Locate the cell with the specified text and output its [X, Y] center coordinate. 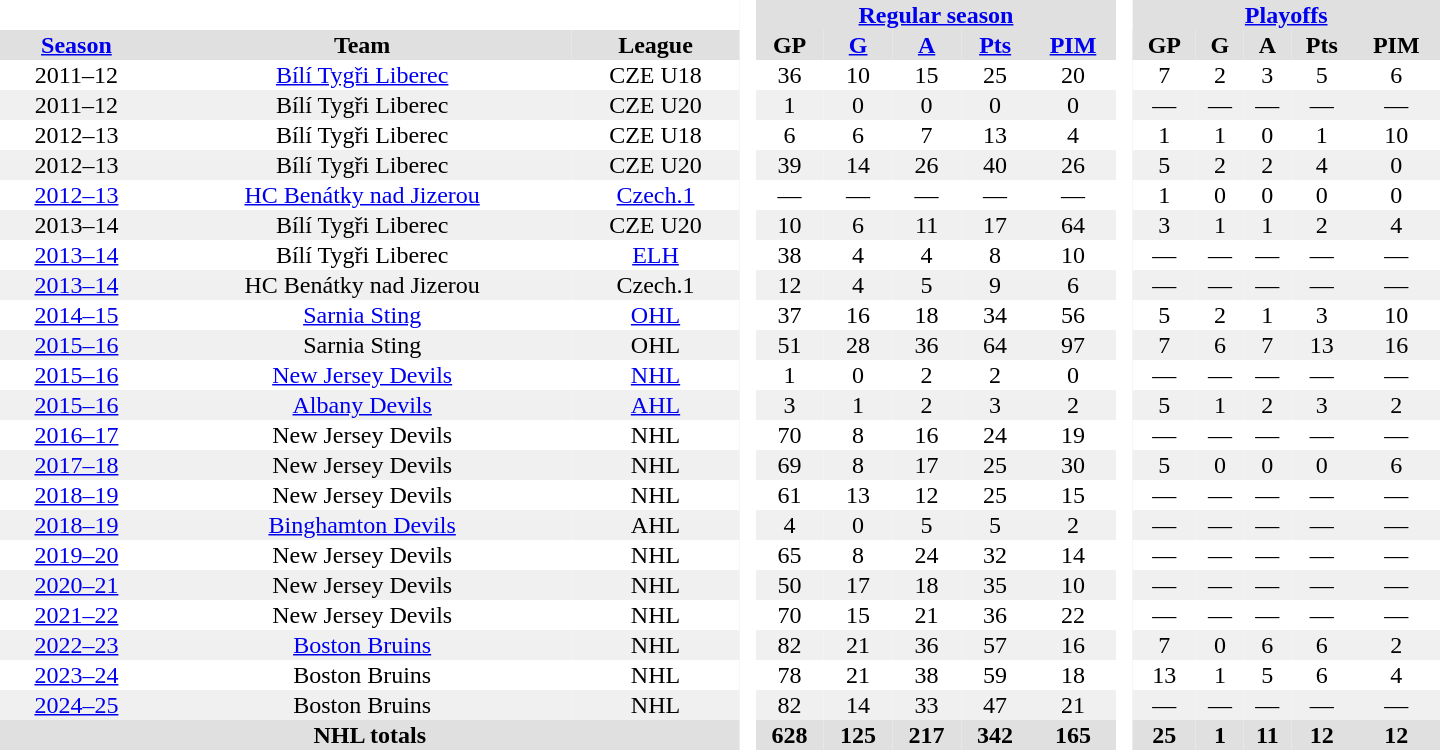
ELH [655, 255]
57 [996, 645]
Team [362, 45]
Albany Devils [362, 405]
19 [1072, 435]
165 [1072, 735]
51 [790, 345]
30 [1072, 465]
Regular season [936, 15]
2020–21 [76, 585]
32 [996, 555]
342 [996, 735]
2021–22 [76, 615]
125 [858, 735]
217 [926, 735]
2016–17 [76, 435]
2014–15 [76, 315]
35 [996, 585]
628 [790, 735]
22 [1072, 615]
Season [76, 45]
20 [1072, 75]
56 [1072, 315]
47 [996, 705]
37 [790, 315]
69 [790, 465]
Playoffs [1286, 15]
40 [996, 165]
61 [790, 495]
League [655, 45]
2019–20 [76, 555]
2023–24 [76, 675]
28 [858, 345]
65 [790, 555]
2017–18 [76, 465]
2024–25 [76, 705]
97 [1072, 345]
2022–23 [76, 645]
78 [790, 675]
39 [790, 165]
34 [996, 315]
Binghamton Devils [362, 525]
59 [996, 675]
NHL totals [370, 735]
50 [790, 585]
33 [926, 705]
9 [996, 285]
